Capture the cell that displays the provided text and extract its (x, y) central coordinate. 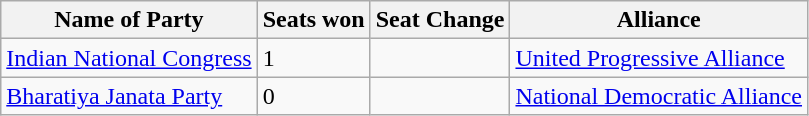
Seat Change (440, 20)
Alliance (659, 20)
National Democratic Alliance (659, 96)
1 (314, 58)
Seats won (314, 20)
Name of Party (129, 20)
Bharatiya Janata Party (129, 96)
Indian National Congress (129, 58)
United Progressive Alliance (659, 58)
0 (314, 96)
